Return (x, y) of the center of cell containing provided text 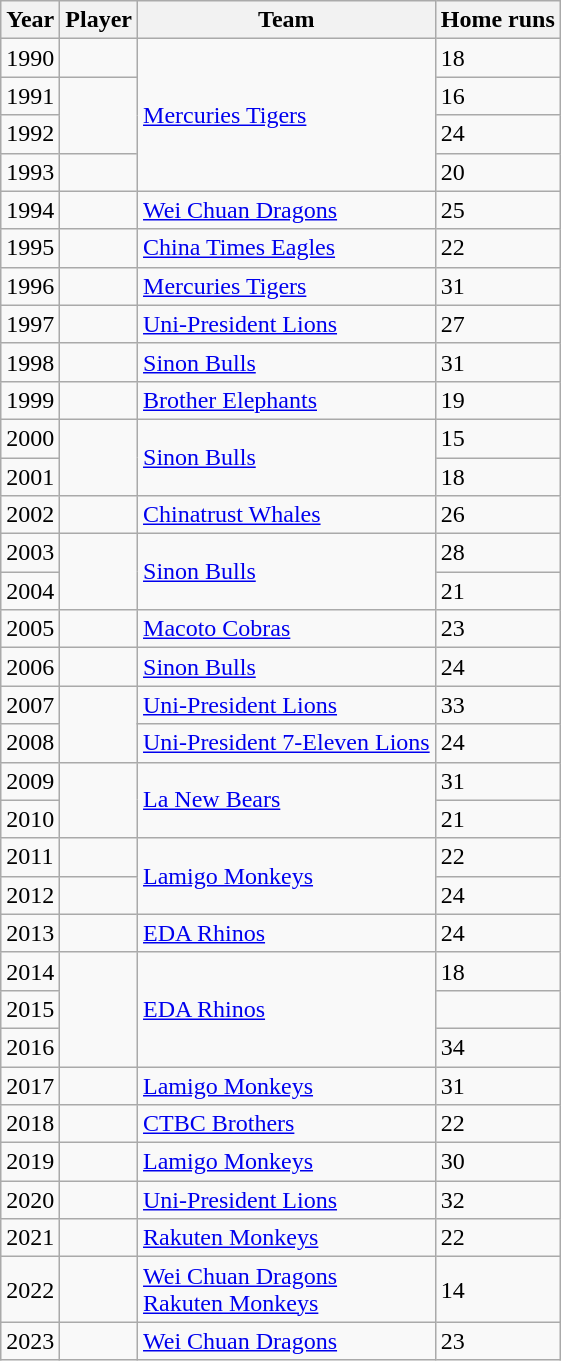
15 (498, 438)
Uni-President 7-Eleven Lions (287, 743)
2020 (30, 1200)
2007 (30, 705)
19 (498, 400)
2000 (30, 438)
16 (498, 96)
1996 (30, 286)
Year (30, 20)
20 (498, 172)
1998 (30, 362)
2019 (30, 1162)
2003 (30, 553)
Brother Elephants (287, 400)
1990 (30, 58)
Rakuten Monkeys (287, 1238)
34 (498, 1047)
2021 (30, 1238)
32 (498, 1200)
Home runs (498, 20)
26 (498, 515)
1992 (30, 134)
1995 (30, 248)
30 (498, 1162)
27 (498, 324)
2014 (30, 971)
1994 (30, 210)
2012 (30, 895)
Player (99, 20)
2009 (30, 781)
1997 (30, 324)
Macoto Cobras (287, 629)
Chinatrust Whales (287, 515)
China Times Eagles (287, 248)
1999 (30, 400)
2023 (30, 1341)
2018 (30, 1124)
25 (498, 210)
2013 (30, 933)
33 (498, 705)
La New Bears (287, 800)
Wei Chuan Dragons Rakuten Monkeys (287, 1290)
2011 (30, 857)
2022 (30, 1290)
2002 (30, 515)
2006 (30, 667)
2004 (30, 591)
2017 (30, 1085)
1991 (30, 96)
2015 (30, 1009)
2001 (30, 477)
Team (287, 20)
2008 (30, 743)
14 (498, 1290)
2005 (30, 629)
1993 (30, 172)
2010 (30, 819)
CTBC Brothers (287, 1124)
2016 (30, 1047)
28 (498, 553)
